Determine the (x, y) coordinate at the center of the cell enclosing the given text.  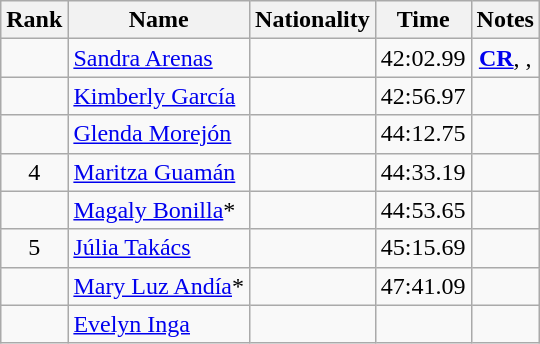
Magaly Bonilla* (159, 210)
Time (423, 20)
45:15.69 (423, 248)
Mary Luz Andía* (159, 286)
4 (34, 172)
Sandra Arenas (159, 58)
Rank (34, 20)
Nationality (313, 20)
42:02.99 (423, 58)
44:12.75 (423, 134)
47:41.09 (423, 286)
Evelyn Inga (159, 324)
Júlia Takács (159, 248)
Notes (505, 20)
42:56.97 (423, 96)
Name (159, 20)
Kimberly García (159, 96)
44:33.19 (423, 172)
Maritza Guamán (159, 172)
5 (34, 248)
Glenda Morejón (159, 134)
44:53.65 (423, 210)
CR, , (505, 58)
